Determine the [X, Y] coordinate at the center of the cell enclosing the given text.  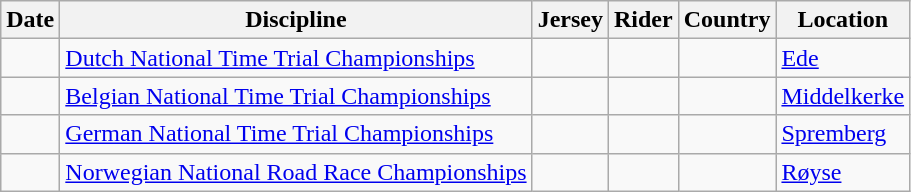
Date [30, 20]
Discipline [296, 20]
Ede [843, 58]
Spremberg [843, 134]
Country [727, 20]
Jersey [570, 20]
Røyse [843, 172]
Rider [643, 20]
Norwegian National Road Race Championships [296, 172]
Location [843, 20]
Belgian National Time Trial Championships [296, 96]
Dutch National Time Trial Championships [296, 58]
Middelkerke [843, 96]
German National Time Trial Championships [296, 134]
